Return the (x, y) coordinate for the center point of the cell that contains the specified text.  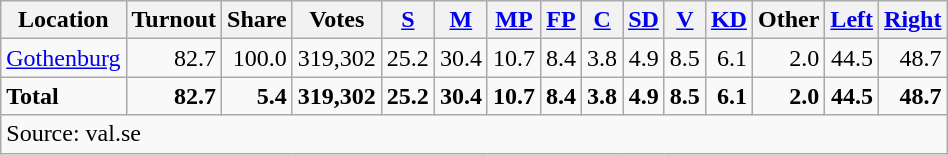
SD (644, 20)
Share (258, 20)
Right (913, 20)
Gothenburg (64, 58)
M (460, 20)
100.0 (258, 58)
Other (788, 20)
V (684, 20)
5.4 (258, 96)
Votes (336, 20)
Left (852, 20)
FP (560, 20)
KD (728, 20)
Source: val.se (474, 134)
Location (64, 20)
Total (64, 96)
MP (514, 20)
C (602, 20)
S (408, 20)
Turnout (174, 20)
